Find where the given text appears and provide that cell's center as [x, y] coordinate. 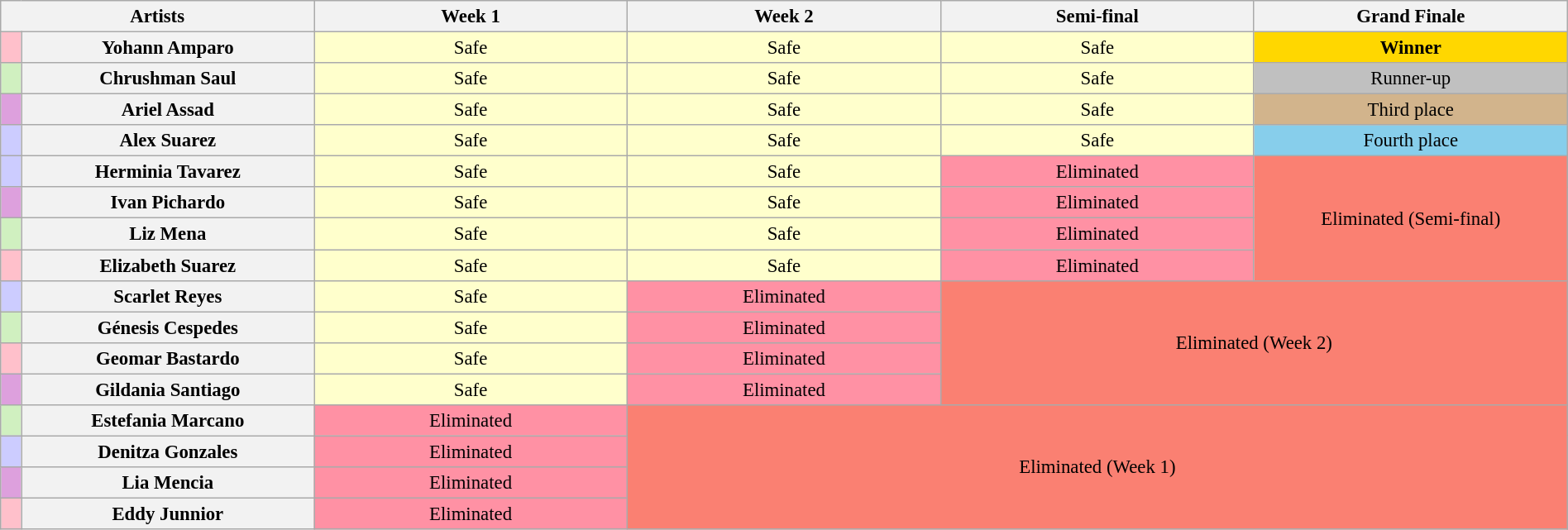
Semi-final [1097, 17]
Denitza Gonzales [168, 451]
Chrushman Saul [168, 79]
Yohann Amparo [168, 48]
Third place [1411, 110]
Génesis Cespedes [168, 327]
Eliminated (Week 1) [1098, 467]
Herminia Tavarez [168, 172]
Estefania Marcano [168, 421]
Week 2 [784, 17]
Eddy Junnior [168, 513]
Runner-up [1411, 79]
Winner [1411, 48]
Gildania Santiago [168, 389]
Grand Finale [1411, 17]
Liz Mena [168, 234]
Artists [157, 17]
Scarlet Reyes [168, 296]
Week 1 [471, 17]
Elizabeth Suarez [168, 265]
Ivan Pichardo [168, 203]
Geomar Bastardo [168, 358]
Ariel Assad [168, 110]
Lia Mencia [168, 483]
Eliminated (Semi-final) [1411, 218]
Alex Suarez [168, 141]
Eliminated (Week 2) [1254, 342]
Fourth place [1411, 141]
